Scan for the cell matching the given text and deliver its (X, Y) coordinate at center. 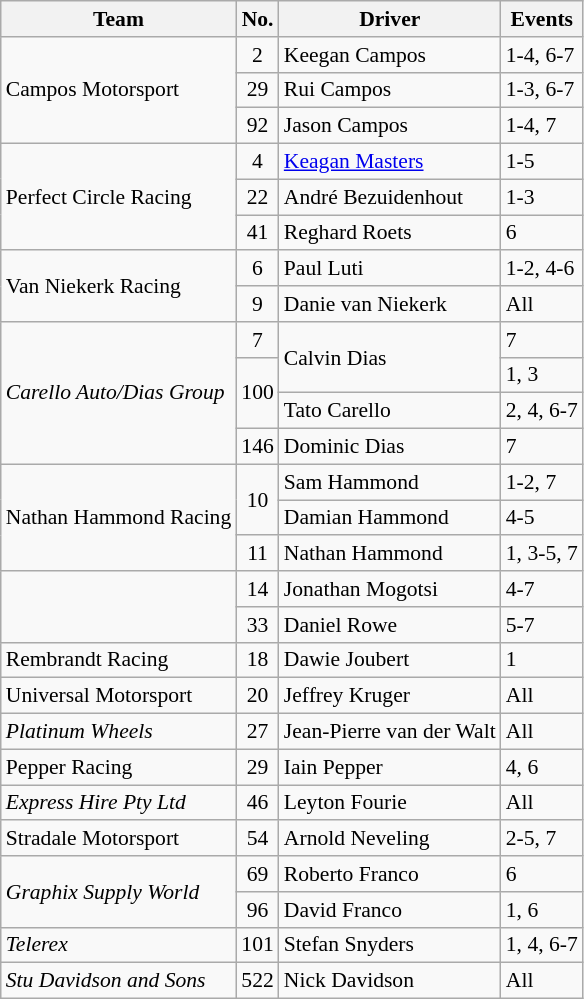
Express Hire Pty Ltd (119, 803)
4-7 (542, 589)
522 (258, 981)
96 (258, 910)
1, 3 (542, 375)
1, 4, 6-7 (542, 945)
1, 6 (542, 910)
Keegan Campos (390, 55)
Stu Davidson and Sons (119, 981)
Iain Pepper (390, 767)
Rembrandt Racing (119, 660)
Dawie Joubert (390, 660)
69 (258, 874)
Jeffrey Kruger (390, 696)
Rui Campos (390, 90)
Damian Hammond (390, 518)
Telerex (119, 945)
Stradale Motorsport (119, 839)
No. (258, 19)
1-2, 7 (542, 482)
Danie van Niekerk (390, 304)
Graphix Supply World (119, 892)
Reghard Roets (390, 233)
11 (258, 554)
33 (258, 625)
Daniel Rowe (390, 625)
54 (258, 839)
1, 3-5, 7 (542, 554)
1-4, 6-7 (542, 55)
92 (258, 126)
Jonathan Mogotsi (390, 589)
Nathan Hammond Racing (119, 518)
4, 6 (542, 767)
Arnold Neveling (390, 839)
20 (258, 696)
10 (258, 500)
100 (258, 392)
1-3 (542, 197)
2, 4, 6-7 (542, 411)
101 (258, 945)
146 (258, 447)
1-4, 7 (542, 126)
Nathan Hammond (390, 554)
22 (258, 197)
1-5 (542, 162)
14 (258, 589)
Perfect Circle Racing (119, 198)
1-3, 6-7 (542, 90)
Leyton Fourie (390, 803)
David Franco (390, 910)
Carello Auto/Dias Group (119, 393)
André Bezuidenhout (390, 197)
2 (258, 55)
Jean-Pierre van der Walt (390, 732)
Keagan Masters (390, 162)
1-2, 4-6 (542, 269)
9 (258, 304)
Universal Motorsport (119, 696)
46 (258, 803)
18 (258, 660)
Campos Motorsport (119, 90)
Tato Carello (390, 411)
Roberto Franco (390, 874)
Sam Hammond (390, 482)
27 (258, 732)
Jason Campos (390, 126)
1 (542, 660)
Events (542, 19)
Dominic Dias (390, 447)
4 (258, 162)
Van Niekerk Racing (119, 286)
Calvin Dias (390, 358)
2-5, 7 (542, 839)
Team (119, 19)
41 (258, 233)
5-7 (542, 625)
Nick Davidson (390, 981)
Stefan Snyders (390, 945)
Pepper Racing (119, 767)
4-5 (542, 518)
Driver (390, 19)
Platinum Wheels (119, 732)
Paul Luti (390, 269)
